For the text-containing cell, return its midpoint in (x, y) coordinate format. 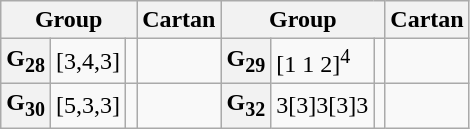
G28 (26, 62)
G32 (246, 105)
[3,4,3] (88, 62)
3[3]3[3]3 (322, 105)
[5,3,3] (88, 105)
[1 1 2]4 (322, 62)
G29 (246, 62)
G30 (26, 105)
